For the text-containing cell, return its midpoint in [x, y] coordinate format. 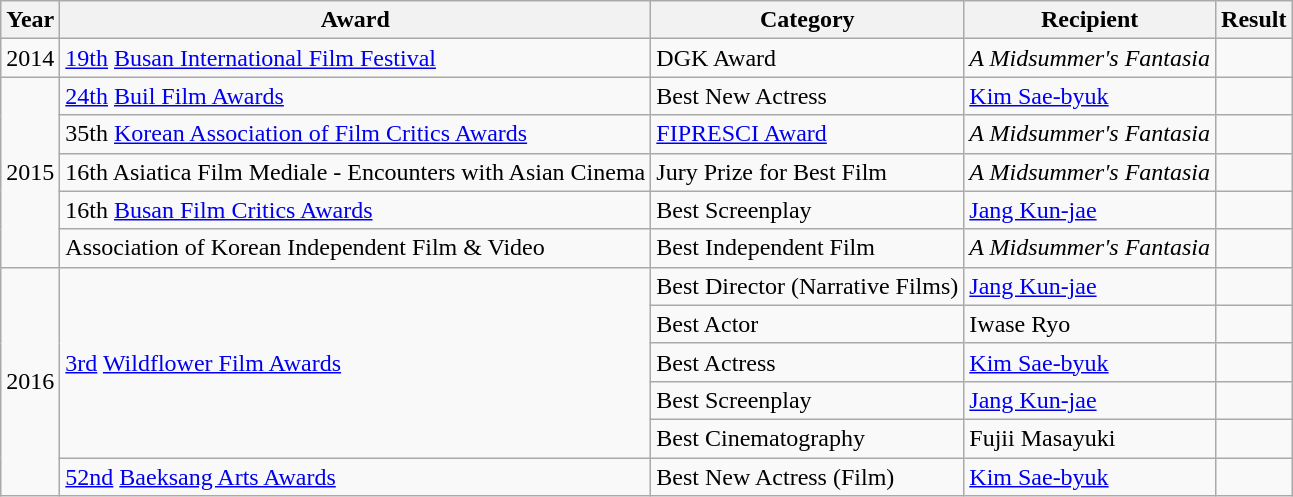
Association of Korean Independent Film & Video [356, 248]
Category [808, 20]
Best Actor [808, 324]
Best Actress [808, 362]
Best New Actress (Film) [808, 477]
Best New Actress [808, 96]
Jury Prize for Best Film [808, 172]
Award [356, 20]
19th Busan International Film Festival [356, 58]
16th Asiatica Film Mediale - Encounters with Asian Cinema [356, 172]
16th Busan Film Critics Awards [356, 210]
Recipient [1090, 20]
Fujii Masayuki [1090, 438]
Best Director (Narrative Films) [808, 286]
FIPRESCI Award [808, 134]
Year [30, 20]
52nd Baeksang Arts Awards [356, 477]
2015 [30, 172]
Best Independent Film [808, 248]
3rd Wildflower Film Awards [356, 362]
24th Buil Film Awards [356, 96]
35th Korean Association of Film Critics Awards [356, 134]
Result [1254, 20]
DGK Award [808, 58]
Iwase Ryo [1090, 324]
2014 [30, 58]
2016 [30, 381]
Best Cinematography [808, 438]
